Capture the cell that displays the provided text and extract its [x, y] central coordinate. 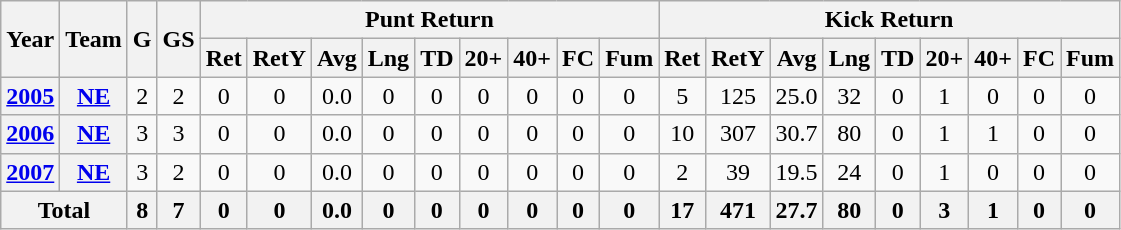
30.7 [796, 134]
39 [738, 172]
307 [738, 134]
Year [30, 39]
27.7 [796, 210]
471 [738, 210]
Team [94, 39]
8 [142, 210]
5 [682, 96]
2005 [30, 96]
Kick Return [890, 20]
24 [849, 172]
7 [178, 210]
GS [178, 39]
25.0 [796, 96]
Punt Return [430, 20]
Total [64, 210]
125 [738, 96]
2007 [30, 172]
2006 [30, 134]
32 [849, 96]
10 [682, 134]
19.5 [796, 172]
G [142, 39]
17 [682, 210]
